Locate the cell with the specified text and output its [x, y] center coordinate. 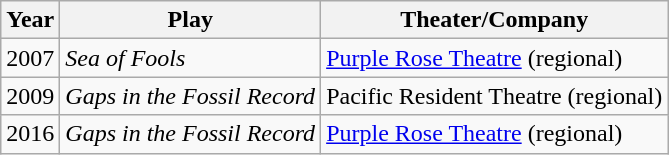
Sea of Fools [190, 58]
2009 [30, 96]
2016 [30, 134]
Play [190, 20]
2007 [30, 58]
Year [30, 20]
Theater/Company [494, 20]
Pacific Resident Theatre (regional) [494, 96]
